Determine the [x, y] coordinate at the center of the cell enclosing the given text.  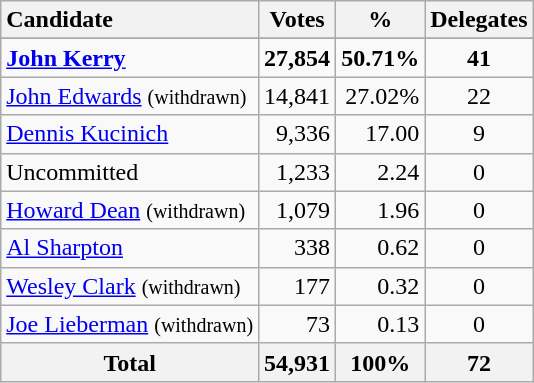
% [380, 20]
9 [479, 134]
9,336 [298, 134]
0.32 [380, 286]
1,079 [298, 210]
73 [298, 324]
Delegates [479, 20]
2.24 [380, 172]
50.71% [380, 58]
41 [479, 58]
0.13 [380, 324]
John Edwards (withdrawn) [130, 96]
Howard Dean (withdrawn) [130, 210]
338 [298, 248]
100% [380, 362]
Dennis Kucinich [130, 134]
Al Sharpton [130, 248]
1.96 [380, 210]
Votes [298, 20]
Joe Lieberman (withdrawn) [130, 324]
54,931 [298, 362]
27.02% [380, 96]
1,233 [298, 172]
17.00 [380, 134]
22 [479, 96]
14,841 [298, 96]
72 [479, 362]
Uncommitted [130, 172]
Candidate [130, 20]
John Kerry [130, 58]
Wesley Clark (withdrawn) [130, 286]
27,854 [298, 58]
0.62 [380, 248]
177 [298, 286]
Total [130, 362]
